Locate the cell with the specified text and output its [x, y] center coordinate. 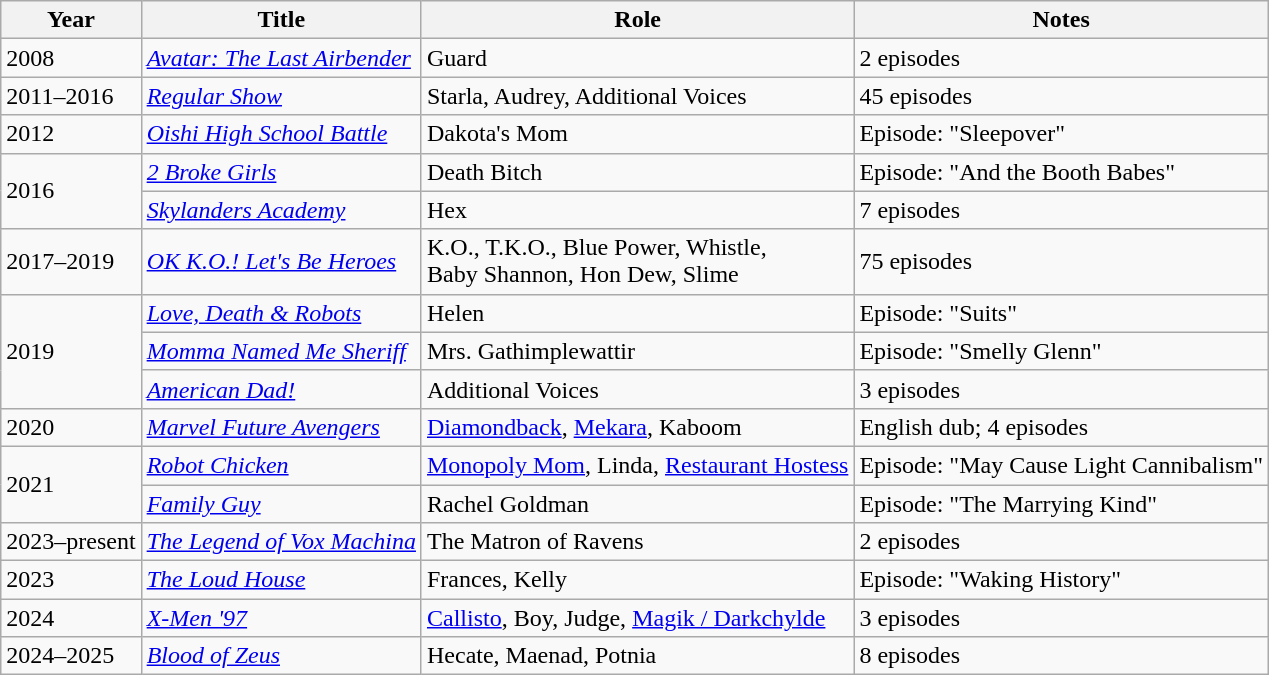
2011–2016 [71, 96]
Regular Show [281, 96]
Diamondback, Mekara, Kaboom [637, 427]
Skylanders Academy [281, 210]
K.O., T.K.O., Blue Power, Whistle,Baby Shannon, Hon Dew, Slime [637, 262]
Frances, Kelly [637, 580]
Dakota's Mom [637, 134]
Episode: "Suits" [1062, 313]
Avatar: The Last Airbender [281, 58]
X-Men '97 [281, 618]
2024 [71, 618]
Episode: "The Marrying Kind" [1062, 503]
2021 [71, 484]
7 episodes [1062, 210]
Monopoly Mom, Linda, Restaurant Hostess [637, 465]
Guard [637, 58]
Mrs. Gathimplewattir [637, 351]
Episode: "And the Booth Babes" [1062, 172]
Death Bitch [637, 172]
Hex [637, 210]
2023 [71, 580]
Episode: "Waking History" [1062, 580]
Episode: "Sleepover" [1062, 134]
Blood of Zeus [281, 656]
2023–present [71, 542]
Episode: "May Cause Light Cannibalism" [1062, 465]
OK K.O.! Let's Be Heroes [281, 262]
Year [71, 20]
The Matron of Ravens [637, 542]
Episode: "Smelly Glenn" [1062, 351]
The Loud House [281, 580]
Callisto, Boy, Judge, Magik / Darkchylde [637, 618]
English dub; 4 episodes [1062, 427]
Oishi High School Battle [281, 134]
2 Broke Girls [281, 172]
Robot Chicken [281, 465]
Title [281, 20]
Love, Death & Robots [281, 313]
Momma Named Me Sheriff [281, 351]
Starla, Audrey, Additional Voices [637, 96]
Hecate, Maenad, Potnia [637, 656]
Helen [637, 313]
2019 [71, 351]
2008 [71, 58]
2020 [71, 427]
2024–2025 [71, 656]
8 episodes [1062, 656]
Marvel Future Avengers [281, 427]
Notes [1062, 20]
Family Guy [281, 503]
American Dad! [281, 389]
2012 [71, 134]
75 episodes [1062, 262]
2016 [71, 191]
Additional Voices [637, 389]
Rachel Goldman [637, 503]
2017–2019 [71, 262]
The Legend of Vox Machina [281, 542]
45 episodes [1062, 96]
Role [637, 20]
